From the cell containing the given text, extract its center point as [x, y] coordinate. 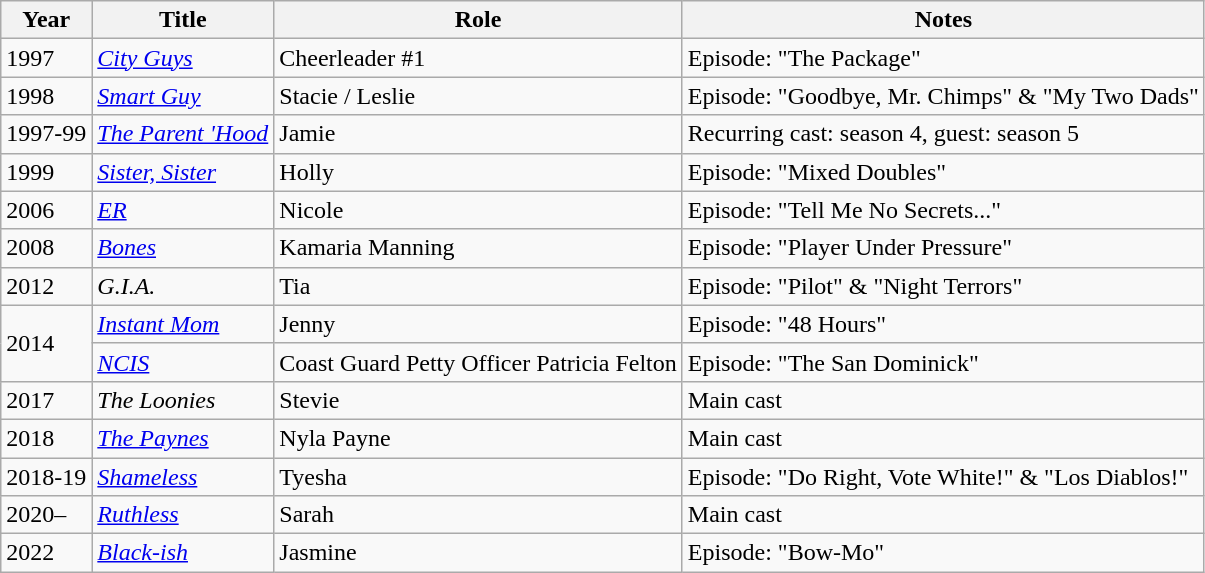
Episode: "Player Under Pressure" [943, 248]
Title [183, 20]
Instant Mom [183, 324]
2017 [46, 400]
Coast Guard Petty Officer Patricia Felton [478, 362]
Cheerleader #1 [478, 58]
Year [46, 20]
The Loonies [183, 400]
2020– [46, 515]
2018 [46, 438]
Holly [478, 172]
1997-99 [46, 134]
Episode: "Bow-Mo" [943, 553]
Episode: "48 Hours" [943, 324]
Stacie / Leslie [478, 96]
Jasmine [478, 553]
Episode: "The Package" [943, 58]
Stevie [478, 400]
Episode: "Tell Me No Secrets..." [943, 210]
Black-ish [183, 553]
Episode: "Do Right, Vote White!" & "Los Diablos!" [943, 477]
2012 [46, 286]
Episode: "Pilot" & "Night Terrors" [943, 286]
1997 [46, 58]
Tyesha [478, 477]
Shameless [183, 477]
2014 [46, 343]
Sister, Sister [183, 172]
Smart Guy [183, 96]
Bones [183, 248]
1998 [46, 96]
The Parent 'Hood [183, 134]
ER [183, 210]
Episode: "Goodbye, Mr. Chimps" & "My Two Dads" [943, 96]
Episode: "Mixed Doubles" [943, 172]
NCIS [183, 362]
Nyla Payne [478, 438]
1999 [46, 172]
Jenny [478, 324]
Role [478, 20]
Jamie [478, 134]
Nicole [478, 210]
The Paynes [183, 438]
2018-19 [46, 477]
2022 [46, 553]
Kamaria Manning [478, 248]
Ruthless [183, 515]
Tia [478, 286]
G.I.A. [183, 286]
2006 [46, 210]
City Guys [183, 58]
Recurring cast: season 4, guest: season 5 [943, 134]
Notes [943, 20]
2008 [46, 248]
Episode: "The San Dominick" [943, 362]
Sarah [478, 515]
